Extract the (x, y) coordinate from the center of the cell holding the provided text.  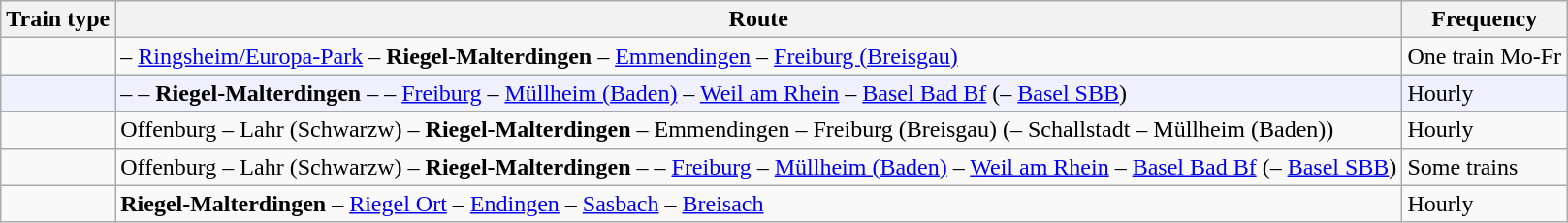
Route (758, 19)
Train type (58, 19)
Riegel-Malterdingen – Riegel Ort – Endingen – Sasbach – Breisach (758, 204)
Frequency (1485, 19)
Some trains (1485, 167)
One train Mo-Fr (1485, 56)
– – Riegel-Malterdingen – – Freiburg – Müllheim (Baden) – Weil am Rhein – Basel Bad Bf (– Basel SBB) (758, 93)
Offenburg – Lahr (Schwarzw) – Riegel-Malterdingen – Emmendingen – Freiburg (Breisgau) (– Schallstadt – Müllheim (Baden)) (758, 130)
Offenburg – Lahr (Schwarzw) – Riegel-Malterdingen – – Freiburg – Müllheim (Baden) – Weil am Rhein – Basel Bad Bf (– Basel SBB) (758, 167)
– Ringsheim/Europa-Park – Riegel-Malterdingen – Emmendingen – Freiburg (Breisgau) (758, 56)
